For the text-containing cell, return its midpoint in [X, Y] coordinate format. 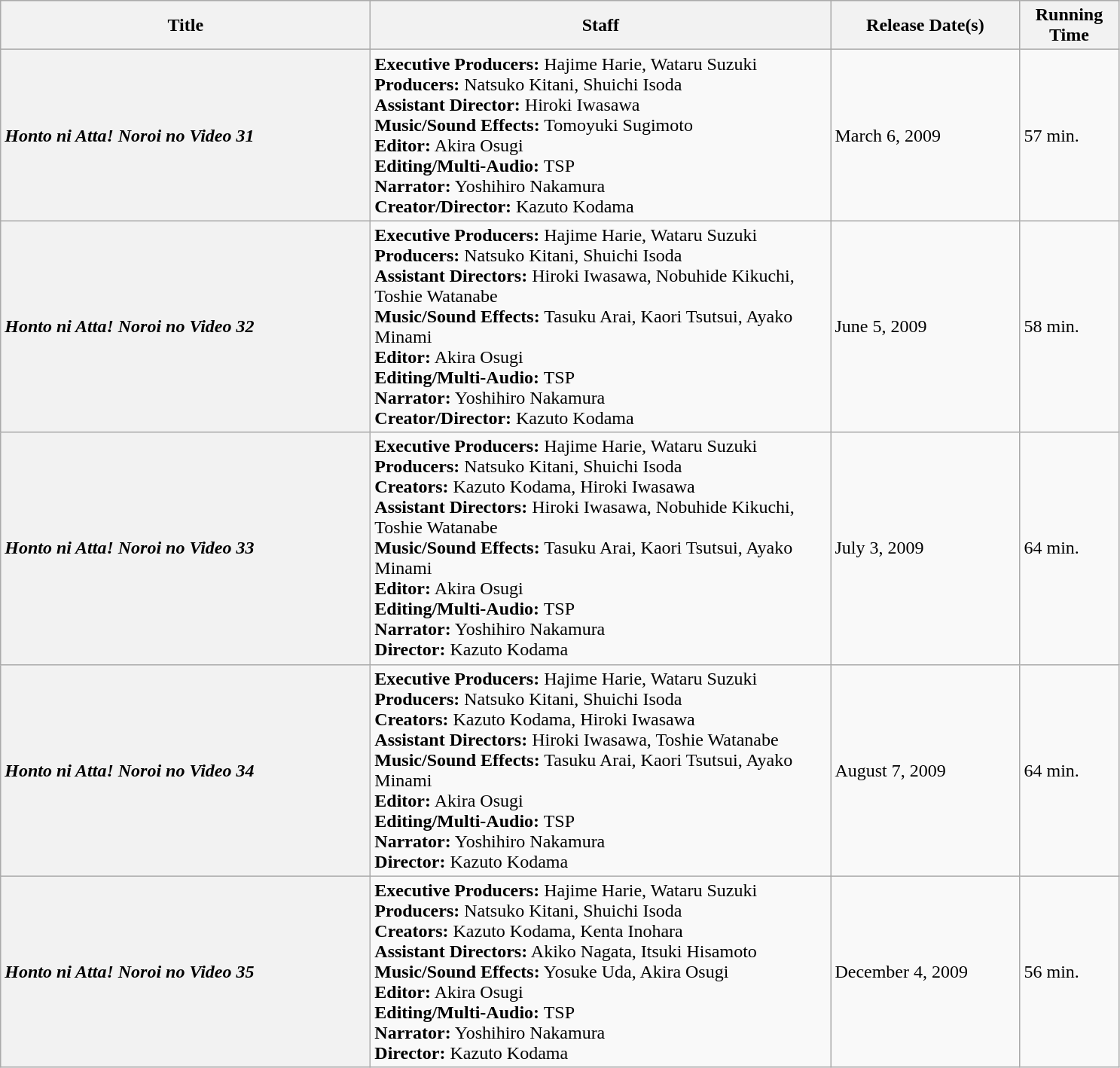
March 6, 2009 [925, 136]
58 min. [1070, 327]
Release Date(s) [925, 26]
Running Time [1070, 26]
Honto ni Atta! Noroi no Video 34 [185, 770]
July 3, 2009 [925, 548]
June 5, 2009 [925, 327]
August 7, 2009 [925, 770]
Honto ni Atta! Noroi no Video 32 [185, 327]
Honto ni Atta! Noroi no Video 35 [185, 972]
56 min. [1070, 972]
Honto ni Atta! Noroi no Video 31 [185, 136]
Title [185, 26]
Honto ni Atta! Noroi no Video 33 [185, 548]
57 min. [1070, 136]
Staff [601, 26]
December 4, 2009 [925, 972]
